From the cell containing the given text, extract its center point as (X, Y) coordinate. 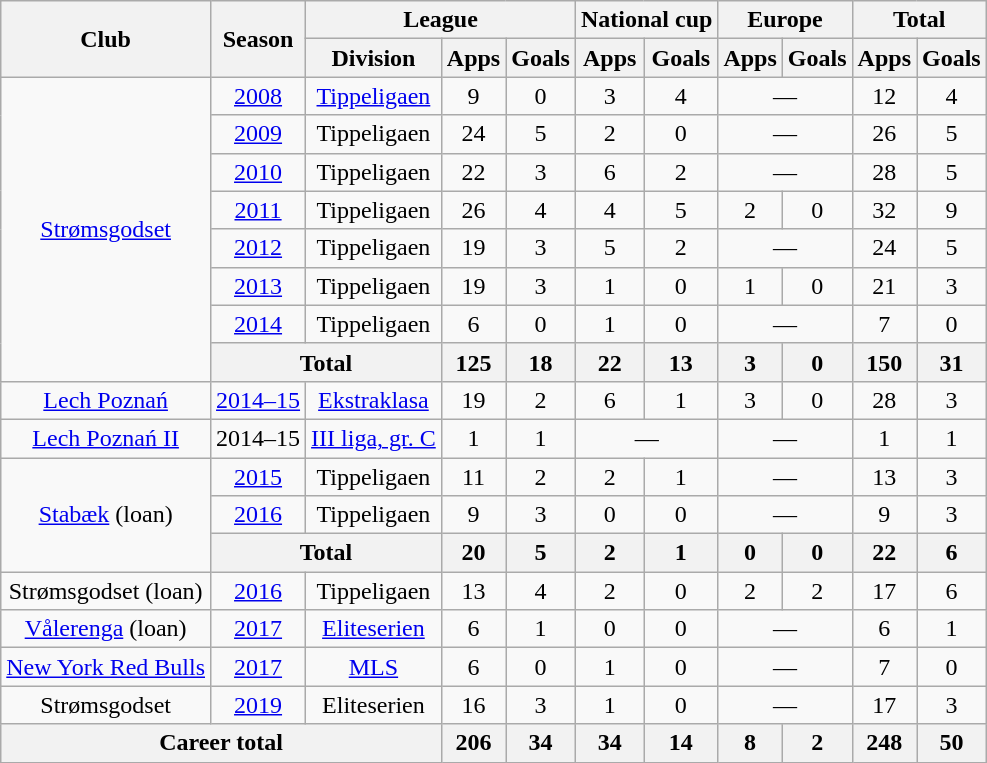
31 (951, 362)
2015 (258, 477)
2014 (258, 324)
2008 (258, 96)
Division (374, 58)
2010 (258, 172)
248 (884, 743)
Club (106, 39)
2009 (258, 134)
III liga, gr. C (374, 438)
New York Red Bulls (106, 667)
12 (884, 96)
Vålerenga (loan) (106, 629)
2012 (258, 248)
2013 (258, 286)
18 (541, 362)
MLS (374, 667)
21 (884, 286)
2011 (258, 210)
14 (681, 743)
32 (884, 210)
16 (473, 705)
Europe (785, 20)
11 (473, 477)
2019 (258, 705)
Ekstraklasa (374, 400)
50 (951, 743)
150 (884, 362)
206 (473, 743)
Lech Poznań (106, 400)
Lech Poznań II (106, 438)
20 (473, 553)
8 (750, 743)
Career total (222, 743)
Stabæk (loan) (106, 515)
125 (473, 362)
Season (258, 39)
League (441, 20)
National cup (646, 20)
Strømsgodset (loan) (106, 591)
